For the text-containing cell, return its midpoint in (X, Y) coordinate format. 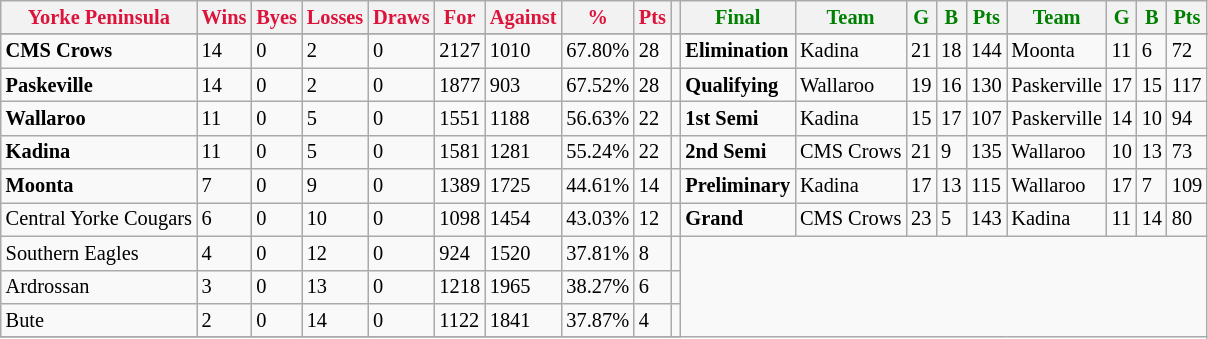
3 (224, 287)
Ardrossan (99, 287)
Against (524, 17)
1010 (524, 51)
55.24% (598, 152)
2127 (459, 51)
37.87% (598, 320)
Paskeville (99, 85)
Byes (276, 17)
Elimination (738, 51)
56.63% (598, 118)
1218 (459, 287)
67.52% (598, 85)
115 (986, 186)
1389 (459, 186)
38.27% (598, 287)
18 (951, 51)
1581 (459, 152)
For (459, 17)
144 (986, 51)
Losses (335, 17)
924 (459, 253)
94 (1187, 118)
107 (986, 118)
Wins (224, 17)
1877 (459, 85)
Southern Eagles (99, 253)
19 (921, 85)
Bute (99, 320)
Yorke Peninsula (99, 17)
80 (1187, 219)
% (598, 17)
143 (986, 219)
1520 (524, 253)
73 (1187, 152)
67.80% (598, 51)
Draws (401, 17)
1188 (524, 118)
1965 (524, 287)
72 (1187, 51)
1551 (459, 118)
43.03% (598, 219)
23 (921, 219)
Preliminary (738, 186)
109 (1187, 186)
1281 (524, 152)
Final (738, 17)
16 (951, 85)
44.61% (598, 186)
135 (986, 152)
2nd Semi (738, 152)
Grand (738, 219)
117 (1187, 85)
1st Semi (738, 118)
Central Yorke Cougars (99, 219)
1725 (524, 186)
1841 (524, 320)
1098 (459, 219)
1122 (459, 320)
903 (524, 85)
8 (652, 253)
Qualifying (738, 85)
1454 (524, 219)
130 (986, 85)
37.81% (598, 253)
